Return the (X, Y) coordinate for the center point of the cell that contains the specified text.  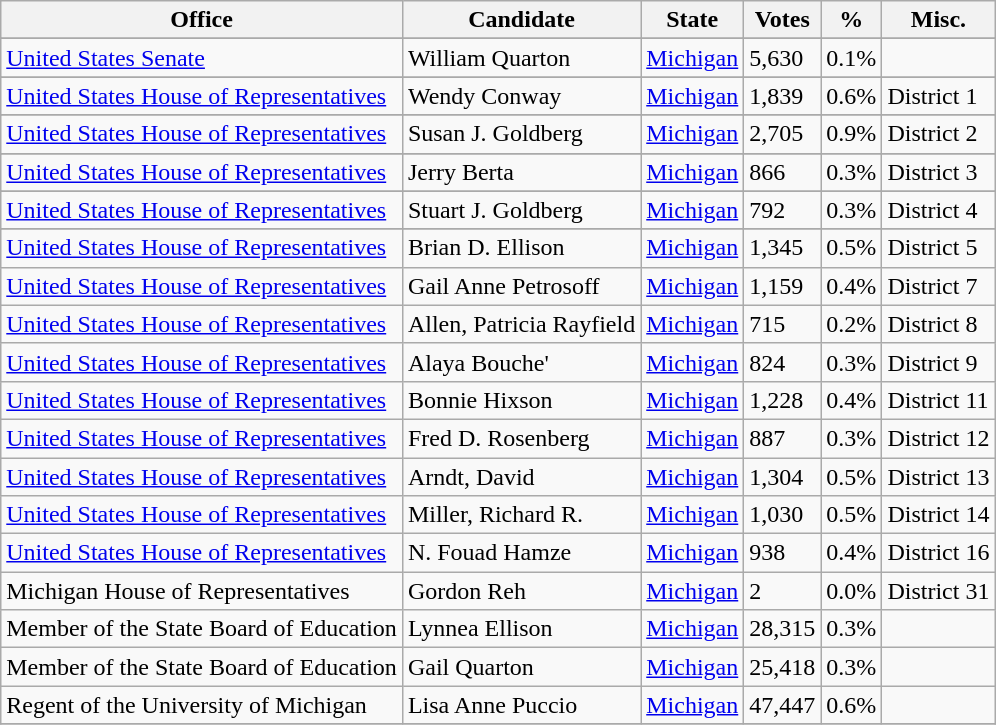
Allen, Patricia Rayfield (521, 324)
Regent of the University of Michigan (202, 705)
District 16 (938, 553)
District 8 (938, 324)
5,630 (782, 58)
0.1% (852, 58)
District 5 (938, 248)
Votes (782, 20)
2 (782, 591)
Arndt, David (521, 477)
District 1 (938, 96)
Stuart J. Goldberg (521, 210)
Office (202, 20)
1,030 (782, 515)
N. Fouad Hamze (521, 553)
District 7 (938, 286)
Gail Anne Petrosoff (521, 286)
Michigan House of Representatives (202, 591)
District 2 (938, 134)
938 (782, 553)
Wendy Conway (521, 96)
District 31 (938, 591)
Bonnie Hixson (521, 400)
District 4 (938, 210)
District 3 (938, 172)
State (692, 20)
47,447 (782, 705)
Lisa Anne Puccio (521, 705)
Jerry Berta (521, 172)
1,159 (782, 286)
824 (782, 362)
28,315 (782, 629)
District 12 (938, 438)
792 (782, 210)
District 11 (938, 400)
District 13 (938, 477)
District 9 (938, 362)
2,705 (782, 134)
Miller, Richard R. (521, 515)
0.0% (852, 591)
1,304 (782, 477)
District 14 (938, 515)
0.9% (852, 134)
Fred D. Rosenberg (521, 438)
Lynnea Ellison (521, 629)
United States Senate (202, 58)
1,839 (782, 96)
1,228 (782, 400)
Candidate (521, 20)
1,345 (782, 248)
William Quarton (521, 58)
Gordon Reh (521, 591)
Brian D. Ellison (521, 248)
25,418 (782, 667)
0.2% (852, 324)
Gail Quarton (521, 667)
866 (782, 172)
Alaya Bouche' (521, 362)
715 (782, 324)
% (852, 20)
Susan J. Goldberg (521, 134)
887 (782, 438)
Misc. (938, 20)
